Provide the [x, y] coordinate of the cell's center where the given text is located.  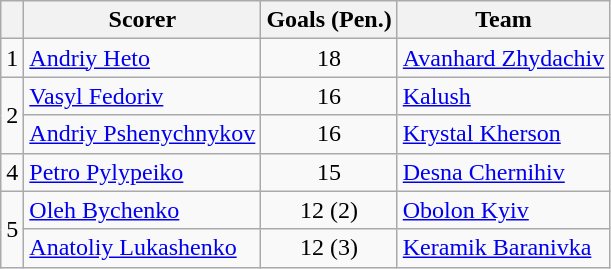
Kalush [504, 96]
Andriy Pshenychnykov [142, 134]
1 [12, 58]
4 [12, 172]
Krystal Kherson [504, 134]
Keramik Baranivka [504, 248]
18 [329, 58]
12 (2) [329, 210]
Obolon Kyiv [504, 210]
Desna Chernihiv [504, 172]
Anatoliy Lukashenko [142, 248]
Oleh Bychenko [142, 210]
Goals (Pen.) [329, 20]
Petro Pylypeiko [142, 172]
Vasyl Fedoriv [142, 96]
15 [329, 172]
Avanhard Zhydachiv [504, 58]
5 [12, 229]
12 (3) [329, 248]
Team [504, 20]
Andriy Heto [142, 58]
Scorer [142, 20]
2 [12, 115]
